Pinpoint the cell where the given text exists, returning its [X, Y] midpoint coordinate. 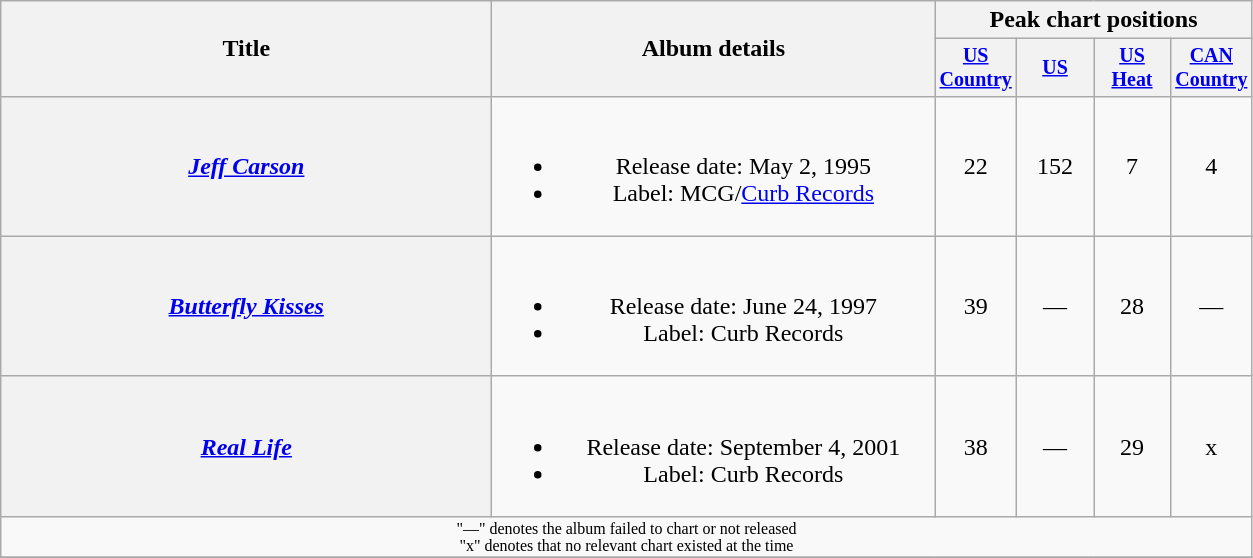
7 [1132, 166]
Title [246, 49]
28 [1132, 306]
Release date: September 4, 2001Label: Curb Records [714, 446]
US [1056, 68]
29 [1132, 446]
4 [1211, 166]
Butterfly Kisses [246, 306]
Release date: May 2, 1995Label: MCG/Curb Records [714, 166]
152 [1056, 166]
US Heat [1132, 68]
Real Life [246, 446]
Jeff Carson [246, 166]
US Country [976, 68]
Peak chart positions [1094, 20]
22 [976, 166]
"—" denotes the album failed to chart or not released"x" denotes that no relevant chart existed at the time [626, 536]
CAN Country [1211, 68]
39 [976, 306]
Release date: June 24, 1997Label: Curb Records [714, 306]
Album details [714, 49]
38 [976, 446]
x [1211, 446]
